From the cell containing the given text, extract its center point as (X, Y) coordinate. 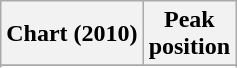
Chart (2010) (72, 34)
Peakposition (189, 34)
